Pinpoint the cell where the given text exists, returning its [x, y] midpoint coordinate. 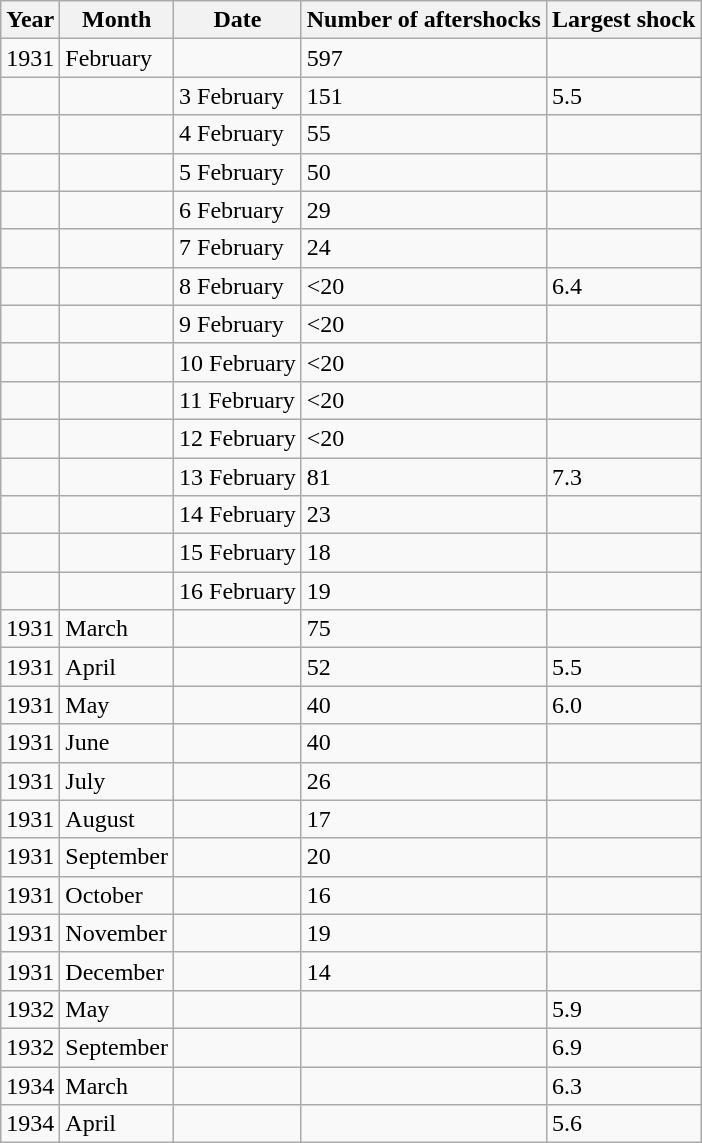
18 [424, 553]
6 February [238, 210]
15 February [238, 553]
4 February [238, 134]
June [117, 743]
3 February [238, 96]
13 February [238, 477]
12 February [238, 438]
5.6 [623, 1124]
16 [424, 895]
July [117, 781]
5 February [238, 172]
24 [424, 248]
16 February [238, 591]
6.9 [623, 1047]
14 February [238, 515]
February [117, 58]
11 February [238, 400]
26 [424, 781]
17 [424, 819]
9 February [238, 324]
6.0 [623, 705]
597 [424, 58]
December [117, 971]
52 [424, 667]
81 [424, 477]
5.9 [623, 1009]
50 [424, 172]
14 [424, 971]
Year [30, 20]
75 [424, 629]
November [117, 933]
August [117, 819]
7 February [238, 248]
10 February [238, 362]
29 [424, 210]
7.3 [623, 477]
October [117, 895]
20 [424, 857]
Largest shock [623, 20]
151 [424, 96]
Number of aftershocks [424, 20]
6.3 [623, 1085]
55 [424, 134]
Date [238, 20]
8 February [238, 286]
6.4 [623, 286]
Month [117, 20]
23 [424, 515]
